For the text-containing cell, return its midpoint in (X, Y) coordinate format. 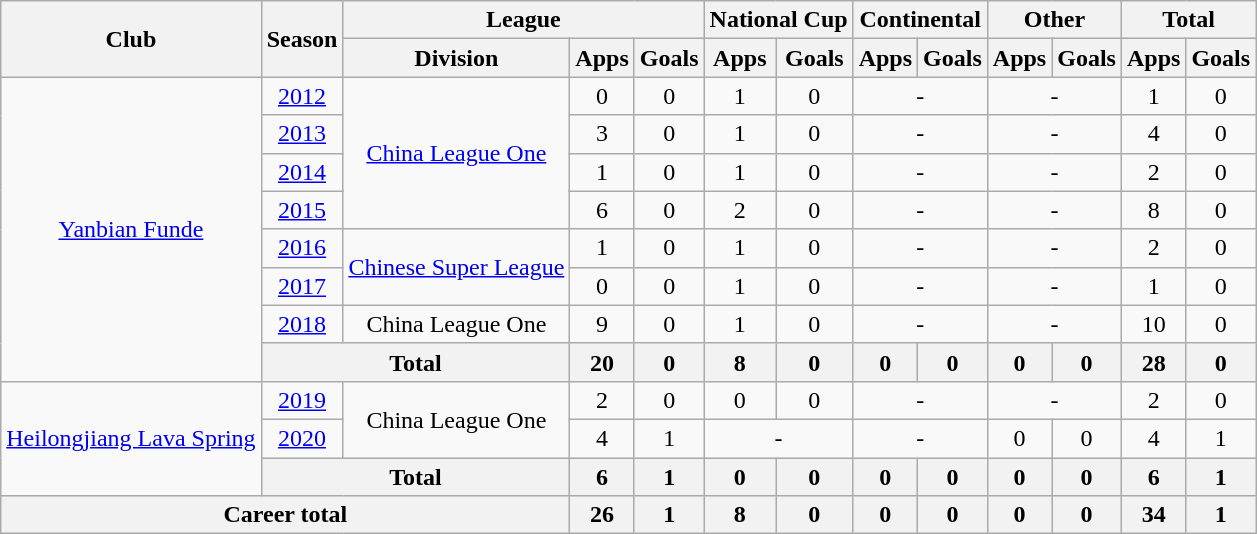
Continental (920, 20)
2019 (302, 400)
Heilongjiang Lava Spring (131, 438)
28 (1153, 362)
20 (602, 362)
10 (1153, 324)
National Cup (778, 20)
Season (302, 39)
Career total (286, 515)
2016 (302, 248)
2020 (302, 438)
2015 (302, 210)
Other (1054, 20)
Division (456, 58)
2014 (302, 172)
26 (602, 515)
2012 (302, 96)
34 (1153, 515)
2018 (302, 324)
3 (602, 134)
2013 (302, 134)
2017 (302, 286)
League (524, 20)
9 (602, 324)
Yanbian Funde (131, 229)
Chinese Super League (456, 267)
Club (131, 39)
